Pinpoint the cell where the given text exists, returning its [X, Y] midpoint coordinate. 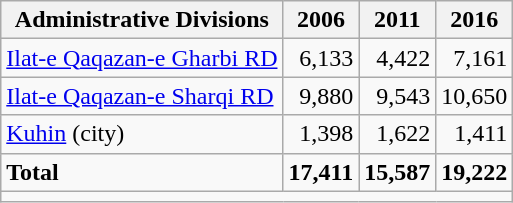
2016 [474, 20]
2006 [321, 20]
9,543 [398, 96]
2011 [398, 20]
Ilat-e Qaqazan-e Sharqi RD [142, 96]
Ilat-e Qaqazan-e Gharbi RD [142, 58]
15,587 [398, 172]
10,650 [474, 96]
1,411 [474, 134]
7,161 [474, 58]
9,880 [321, 96]
Kuhin (city) [142, 134]
19,222 [474, 172]
1,398 [321, 134]
17,411 [321, 172]
1,622 [398, 134]
Total [142, 172]
Administrative Divisions [142, 20]
4,422 [398, 58]
6,133 [321, 58]
